Return (X, Y) of the center of cell containing provided text 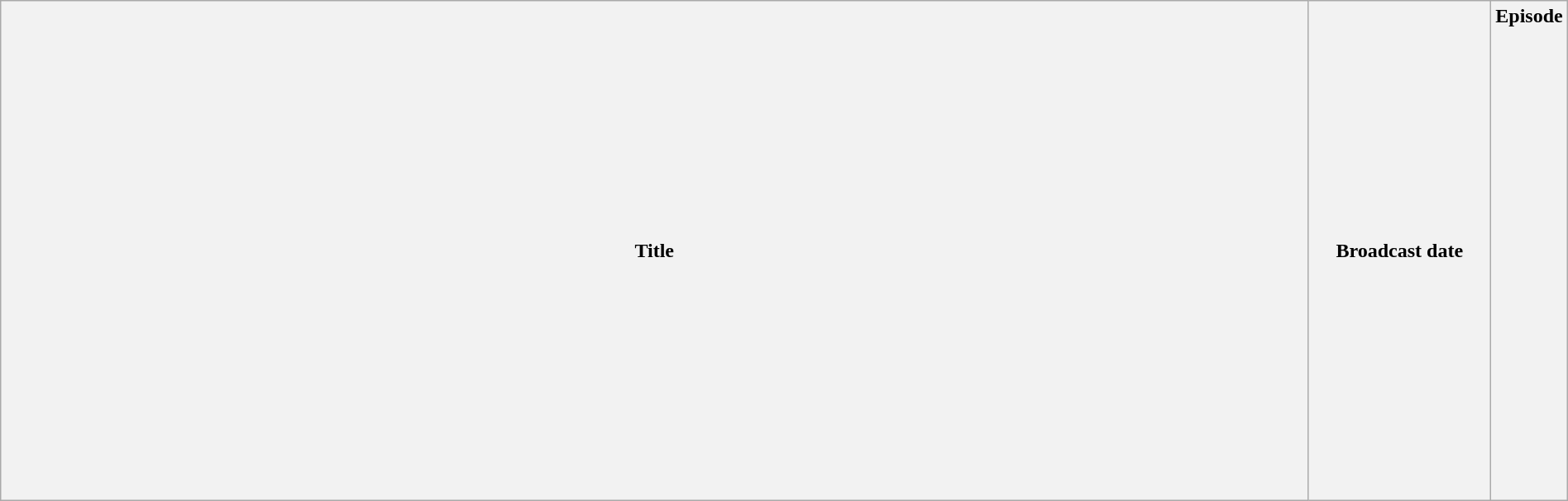
Broadcast date (1399, 251)
Title (655, 251)
Episode (1529, 251)
